Detect which cell encompasses the target text, then output its (X, Y) center coordinate. 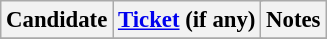
Candidate (57, 20)
Notes (294, 20)
Ticket (if any) (187, 20)
